Return the [x, y] coordinate for the center point of the cell that contains the specified text.  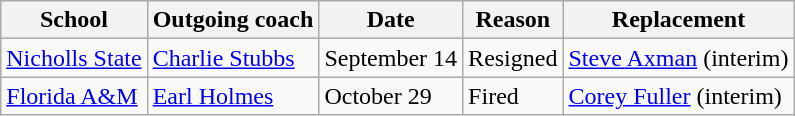
Steve Axman (interim) [678, 58]
September 14 [391, 58]
Earl Holmes [233, 96]
Fired [513, 96]
Nicholls State [74, 58]
Replacement [678, 20]
Resigned [513, 58]
Reason [513, 20]
October 29 [391, 96]
Outgoing coach [233, 20]
School [74, 20]
Florida A&M [74, 96]
Date [391, 20]
Charlie Stubbs [233, 58]
Corey Fuller (interim) [678, 96]
